Return the (X, Y) coordinate for the center point of the cell that contains the specified text.  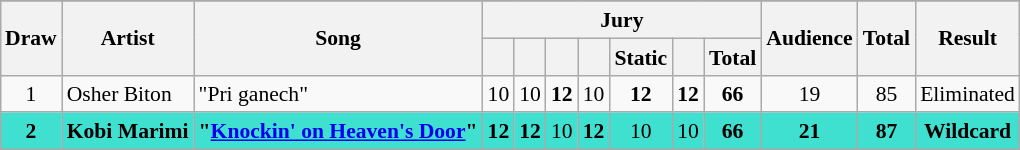
Song (338, 38)
Draw (31, 38)
Eliminated (968, 94)
"Pri ganech" (338, 94)
87 (886, 132)
21 (809, 132)
Result (968, 38)
19 (809, 94)
Audience (809, 38)
2 (31, 132)
Jury (622, 20)
Osher Biton (128, 94)
Static (640, 56)
Kobi Marimi (128, 132)
"Knockin' on Heaven's Door" (338, 132)
1 (31, 94)
Wildcard (968, 132)
85 (886, 94)
Artist (128, 38)
